Search for the cell housing the specified text and yield its [X, Y] center coordinate. 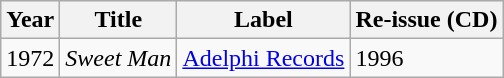
Sweet Man [118, 58]
1996 [426, 58]
Year [30, 20]
Title [118, 20]
Label [264, 20]
Re-issue (CD) [426, 20]
Adelphi Records [264, 58]
1972 [30, 58]
